Locate the cell with the specified text and output its [X, Y] center coordinate. 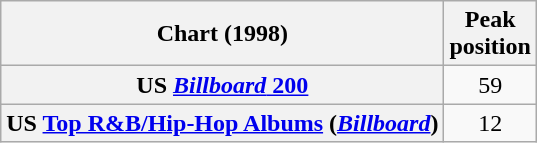
12 [490, 123]
Chart (1998) [222, 34]
Peak position [490, 34]
US Top R&B/Hip-Hop Albums (Billboard) [222, 123]
59 [490, 85]
US Billboard 200 [222, 85]
